For the text-containing cell, return its midpoint in (X, Y) coordinate format. 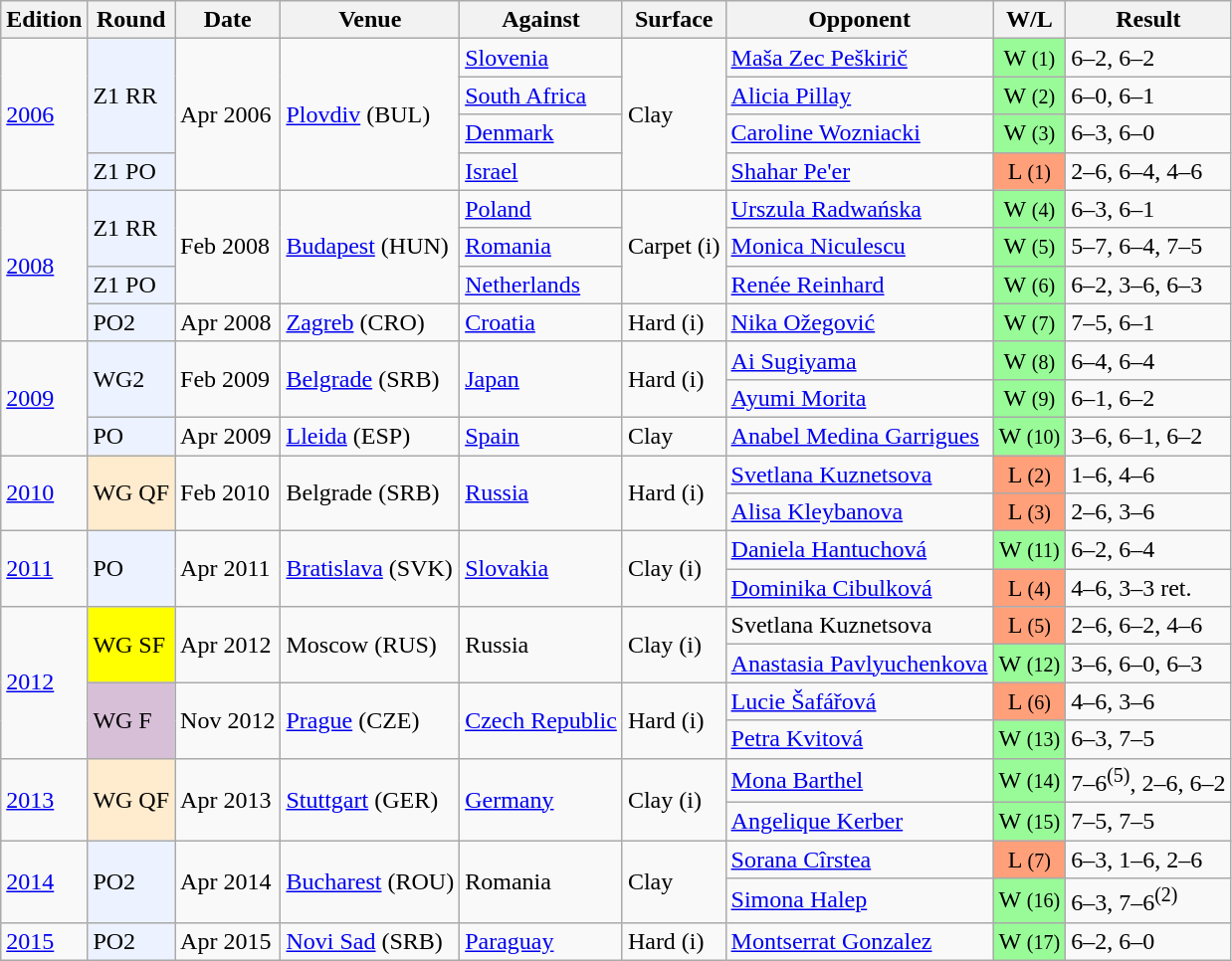
2–6, 6–4, 4–6 (1148, 171)
Slovenia (541, 58)
Round (131, 20)
Apr 2014 (228, 881)
5–7, 6–4, 7–5 (1148, 247)
6–3, 7–6(2) (1148, 901)
6–4, 6–4 (1148, 360)
Apr 2013 (228, 800)
Slovakia (541, 569)
Israel (541, 171)
4–6, 3–6 (1148, 701)
Croatia (541, 322)
2012 (44, 682)
L (4) (1029, 588)
W/L (1029, 20)
Plovdiv (BUL) (370, 114)
Renée Reinhard (860, 285)
1–6, 4–6 (1148, 475)
Result (1148, 20)
Apr 2008 (228, 322)
6–1, 6–2 (1148, 398)
South Africa (541, 96)
7–5, 6–1 (1148, 322)
L (3) (1029, 512)
Anastasia Pavlyuchenkova (860, 664)
7–6(5), 2–6, 6–2 (1148, 780)
Lucie Šafářová (860, 701)
Nov 2012 (228, 720)
Lleida (ESP) (370, 436)
6–3, 6–1 (1148, 209)
Urszula Radwańska (860, 209)
Paraguay (541, 941)
Monica Niculescu (860, 247)
7–5, 7–5 (1148, 822)
Venue (370, 20)
WG F (131, 720)
Apr 2009 (228, 436)
Novi Sad (SRB) (370, 941)
Maša Zec Peškirič (860, 58)
Mona Barthel (860, 780)
Ai Sugiyama (860, 360)
W (8) (1029, 360)
W (10) (1029, 436)
Denmark (541, 133)
Against (541, 20)
W (17) (1029, 941)
L (6) (1029, 701)
2014 (44, 881)
Alicia Pillay (860, 96)
Ayumi Morita (860, 398)
W (7) (1029, 322)
Moscow (RUS) (370, 645)
W (15) (1029, 822)
W (11) (1029, 550)
4–6, 3–3 ret. (1148, 588)
W (1) (1029, 58)
Apr 2012 (228, 645)
Nika Ožegović (860, 322)
L (2) (1029, 475)
W (2) (1029, 96)
Czech Republic (541, 720)
6–2, 6–2 (1148, 58)
6–0, 6–1 (1148, 96)
3–6, 6–1, 6–2 (1148, 436)
2006 (44, 114)
WG SF (131, 645)
L (1) (1029, 171)
Montserrat Gonzalez (860, 941)
Apr 2006 (228, 114)
W (4) (1029, 209)
Spain (541, 436)
Japan (541, 379)
2011 (44, 569)
2009 (44, 398)
Netherlands (541, 285)
2010 (44, 493)
L (5) (1029, 626)
6–3, 1–6, 2–6 (1148, 860)
W (16) (1029, 901)
6–2, 6–4 (1148, 550)
Poland (541, 209)
Petra Kvitová (860, 739)
Feb 2008 (228, 247)
Stuttgart (GER) (370, 800)
W (6) (1029, 285)
Angelique Kerber (860, 822)
Budapest (HUN) (370, 247)
2–6, 6–2, 4–6 (1148, 626)
2–6, 3–6 (1148, 512)
Prague (CZE) (370, 720)
Apr 2011 (228, 569)
6–2, 3–6, 6–3 (1148, 285)
Opponent (860, 20)
6–3, 6–0 (1148, 133)
W (14) (1029, 780)
L (7) (1029, 860)
3–6, 6–0, 6–3 (1148, 664)
Carpet (i) (674, 247)
Edition (44, 20)
WG2 (131, 379)
Alisa Kleybanova (860, 512)
W (3) (1029, 133)
Caroline Wozniacki (860, 133)
Sorana Cîrstea (860, 860)
2015 (44, 941)
Simona Halep (860, 901)
Shahar Pe'er (860, 171)
Surface (674, 20)
Bratislava (SVK) (370, 569)
Feb 2010 (228, 493)
Germany (541, 800)
Bucharest (ROU) (370, 881)
W (13) (1029, 739)
Zagreb (CRO) (370, 322)
Daniela Hantuchová (860, 550)
W (9) (1029, 398)
Date (228, 20)
2008 (44, 266)
W (5) (1029, 247)
6–2, 6–0 (1148, 941)
Feb 2009 (228, 379)
Dominika Cibulková (860, 588)
Anabel Medina Garrigues (860, 436)
6–3, 7–5 (1148, 739)
2013 (44, 800)
W (12) (1029, 664)
Apr 2015 (228, 941)
